Return the (X, Y) coordinate for the center point of the cell that contains the specified text.  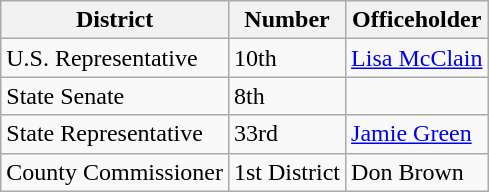
State Representative (115, 134)
Number (286, 20)
Jamie Green (417, 134)
10th (286, 58)
District (115, 20)
State Senate (115, 96)
County Commissioner (115, 172)
Lisa McClain (417, 58)
Don Brown (417, 172)
U.S. Representative (115, 58)
33rd (286, 134)
1st District (286, 172)
8th (286, 96)
Officeholder (417, 20)
